From the cell containing the given text, extract its center point as [x, y] coordinate. 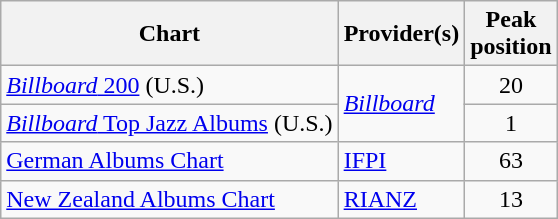
Peakposition [511, 34]
Provider(s) [402, 34]
13 [511, 199]
IFPI [402, 161]
German Albums Chart [170, 161]
RIANZ [402, 199]
Billboard [402, 104]
1 [511, 123]
20 [511, 85]
Billboard Top Jazz Albums (U.S.) [170, 123]
Billboard 200 (U.S.) [170, 85]
Chart [170, 34]
New Zealand Albums Chart [170, 199]
63 [511, 161]
